Output the (x, y) coordinate of the center of the cell containing the given text.  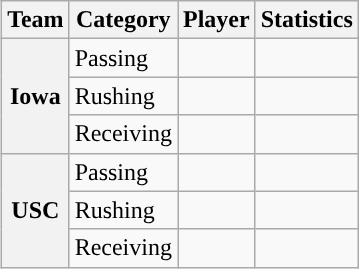
Team (36, 20)
Category (123, 20)
USC (36, 210)
Iowa (36, 96)
Statistics (306, 20)
Player (217, 20)
